Find where the given text appears and provide that cell's center as (x, y) coordinate. 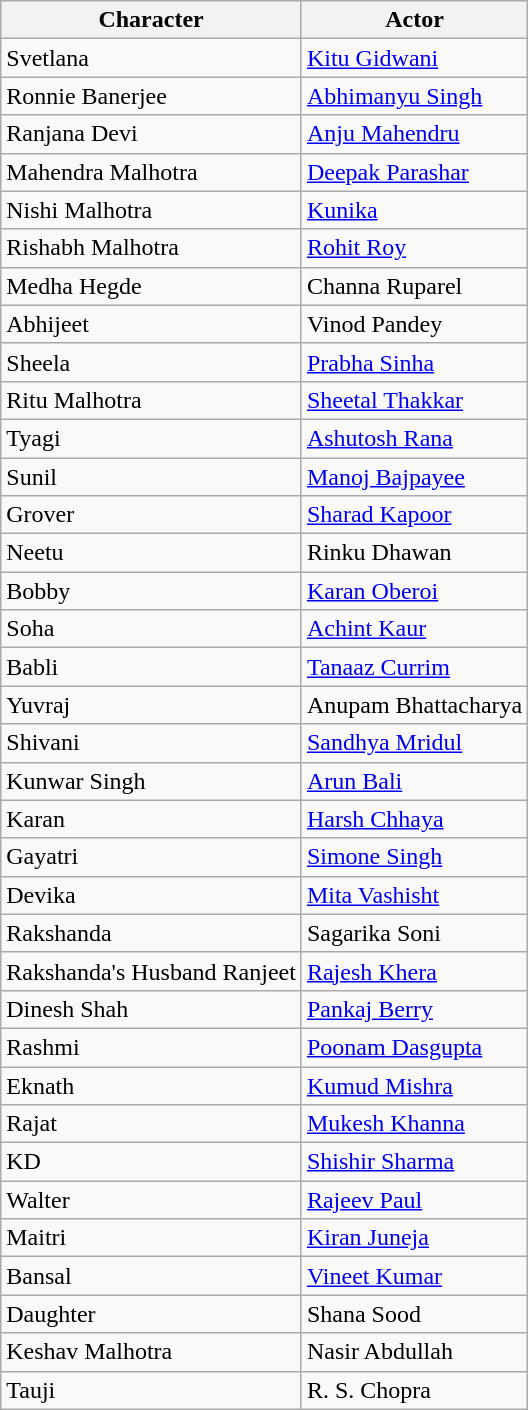
Medha Hegde (152, 286)
Rishabh Malhotra (152, 248)
Rajeev Paul (414, 1200)
Keshav Malhotra (152, 1352)
Achint Kaur (414, 629)
Vinod Pandey (414, 324)
Poonam Dasgupta (414, 1047)
Ritu Malhotra (152, 400)
Sheetal Thakkar (414, 400)
Rakshanda (152, 933)
Actor (414, 20)
Deepak Parashar (414, 172)
Rinku Dhawan (414, 553)
Sandhya Mridul (414, 743)
Kiran Juneja (414, 1238)
Yuvraj (152, 705)
Nishi Malhotra (152, 210)
Bobby (152, 591)
Pankaj Berry (414, 1009)
Tanaaz Currim (414, 667)
Walter (152, 1200)
Sharad Kapoor (414, 515)
Sagarika Soni (414, 933)
Channa Ruparel (414, 286)
Kunwar Singh (152, 781)
Rajat (152, 1124)
R. S. Chopra (414, 1390)
Sheela (152, 362)
Daughter (152, 1314)
Mukesh Khanna (414, 1124)
Maitri (152, 1238)
Harsh Chhaya (414, 819)
Vineet Kumar (414, 1276)
Prabha Sinha (414, 362)
Sunil (152, 477)
Devika (152, 895)
Ronnie Banerjee (152, 96)
Rakshanda's Husband Ranjeet (152, 971)
Karan Oberoi (414, 591)
Babli (152, 667)
Manoj Bajpayee (414, 477)
Kumud Mishra (414, 1085)
Soha (152, 629)
Tyagi (152, 438)
KD (152, 1162)
Abhijeet (152, 324)
Rohit Roy (414, 248)
Kitu Gidwani (414, 58)
Kunika (414, 210)
Anupam Bhattacharya (414, 705)
Svetlana (152, 58)
Simone Singh (414, 857)
Rajesh Khera (414, 971)
Mita Vashisht (414, 895)
Shana Sood (414, 1314)
Dinesh Shah (152, 1009)
Shivani (152, 743)
Nasir Abdullah (414, 1352)
Character (152, 20)
Shishir Sharma (414, 1162)
Tauji (152, 1390)
Rashmi (152, 1047)
Arun Bali (414, 781)
Bansal (152, 1276)
Abhimanyu Singh (414, 96)
Mahendra Malhotra (152, 172)
Gayatri (152, 857)
Grover (152, 515)
Karan (152, 819)
Eknath (152, 1085)
Neetu (152, 553)
Anju Mahendru (414, 134)
Ranjana Devi (152, 134)
Ashutosh Rana (414, 438)
